From the cell containing the given text, extract its center point as [X, Y] coordinate. 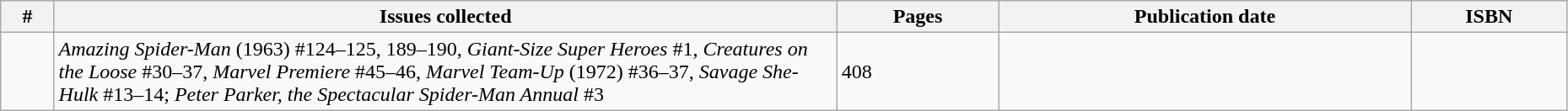
ISBN [1489, 17]
Pages [918, 17]
Publication date [1205, 17]
# [27, 17]
Issues collected [445, 17]
408 [918, 71]
